Capture the cell that displays the provided text and extract its (X, Y) central coordinate. 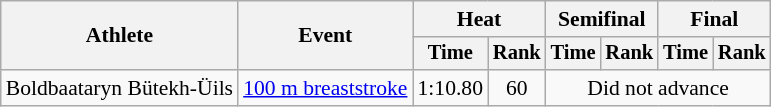
100 m breaststroke (325, 88)
Heat (478, 19)
Semifinal (602, 19)
Event (325, 36)
Final (714, 19)
60 (517, 88)
Did not advance (658, 88)
Athlete (120, 36)
1:10.80 (450, 88)
Boldbaataryn Bütekh-Üils (120, 88)
